Find where the given text appears and provide that cell's center as [X, Y] coordinate. 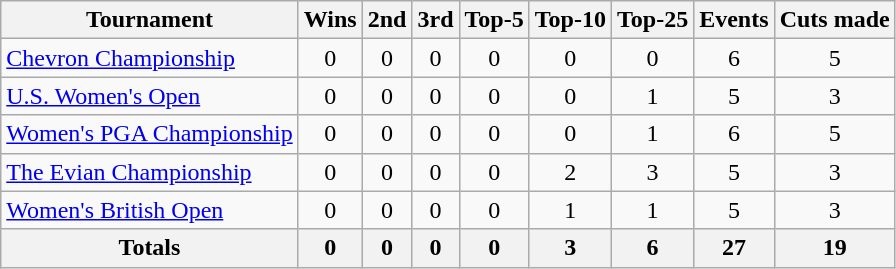
3rd [436, 20]
27 [734, 248]
Top-10 [570, 20]
19 [834, 248]
The Evian Championship [150, 172]
Wins [330, 20]
U.S. Women's Open [150, 96]
2 [570, 172]
Top-25 [652, 20]
Chevron Championship [150, 58]
Tournament [150, 20]
2nd [387, 20]
Women's PGA Championship [150, 134]
Women's British Open [150, 210]
Totals [150, 248]
Events [734, 20]
Cuts made [834, 20]
Top-5 [494, 20]
